Extract the [X, Y] coordinate from the center of the cell holding the provided text.  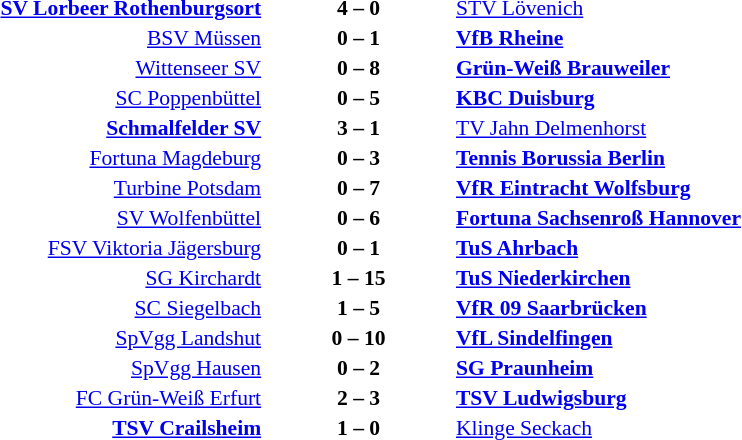
0 – 8 [358, 68]
0 – 7 [358, 188]
1 – 5 [358, 308]
0 – 2 [358, 368]
0 – 3 [358, 158]
0 – 6 [358, 218]
0 – 10 [358, 338]
0 – 5 [358, 98]
1 – 15 [358, 278]
2 – 3 [358, 398]
3 – 1 [358, 128]
